Identify which cell holds the provided text, then report its (X, Y) central coordinate. 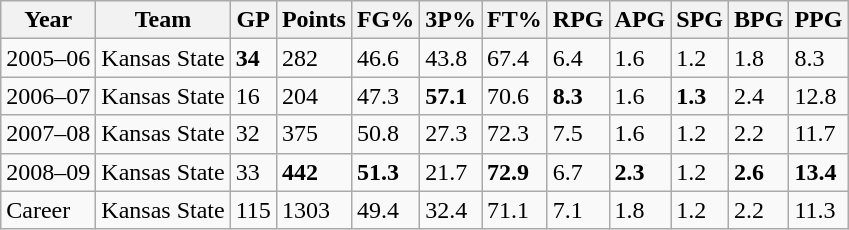
FG% (385, 20)
72.9 (515, 172)
49.4 (385, 210)
67.4 (515, 58)
72.3 (515, 134)
27.3 (451, 134)
442 (314, 172)
12.8 (818, 96)
57.1 (451, 96)
375 (314, 134)
2.3 (640, 172)
11.3 (818, 210)
2007–08 (48, 134)
282 (314, 58)
2.4 (759, 96)
115 (253, 210)
46.6 (385, 58)
2008–09 (48, 172)
Team (163, 20)
33 (253, 172)
51.3 (385, 172)
43.8 (451, 58)
Year (48, 20)
71.1 (515, 210)
RPG (578, 20)
1303 (314, 210)
32 (253, 134)
7.1 (578, 210)
2005–06 (48, 58)
APG (640, 20)
GP (253, 20)
6.7 (578, 172)
BPG (759, 20)
SPG (700, 20)
11.7 (818, 134)
2006–07 (48, 96)
16 (253, 96)
Career (48, 210)
13.4 (818, 172)
47.3 (385, 96)
2.6 (759, 172)
PPG (818, 20)
34 (253, 58)
FT% (515, 20)
7.5 (578, 134)
50.8 (385, 134)
204 (314, 96)
6.4 (578, 58)
Points (314, 20)
3P% (451, 20)
70.6 (515, 96)
1.3 (700, 96)
32.4 (451, 210)
21.7 (451, 172)
